Provide the (x, y) coordinate of the cell's center where the given text is located.  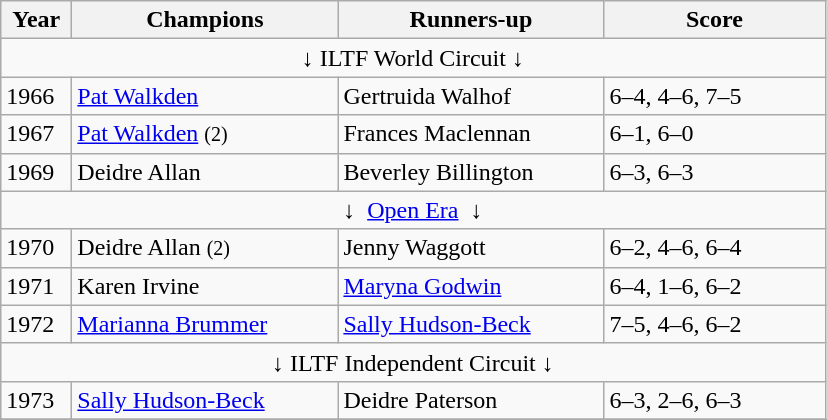
6–1, 6–0 (714, 134)
6–4, 4–6, 7–5 (714, 96)
Deidre Allan (205, 172)
Marianna Brummer (205, 324)
1972 (36, 324)
↓ ILTF World Circuit ↓ (413, 58)
Year (36, 20)
Jenny Waggott (471, 248)
↓ ILTF Independent Circuit ↓ (413, 362)
1969 (36, 172)
7–5, 4–6, 6–2 (714, 324)
Karen Irvine (205, 286)
Gertruida Walhof (471, 96)
1966 (36, 96)
Champions (205, 20)
6–3, 2–6, 6–3 (714, 400)
1973 (36, 400)
Deidre Allan (2) (205, 248)
1967 (36, 134)
Frances Maclennan (471, 134)
1970 (36, 248)
Deidre Paterson (471, 400)
1971 (36, 286)
↓ Open Era ↓ (413, 210)
6–2, 4–6, 6–4 (714, 248)
Pat Walkden (2) (205, 134)
6–4, 1–6, 6–2 (714, 286)
Pat Walkden (205, 96)
Score (714, 20)
6–3, 6–3 (714, 172)
Runners-up (471, 20)
Maryna Godwin (471, 286)
Beverley Billington (471, 172)
